Pinpoint the cell where the given text exists, returning its (X, Y) midpoint coordinate. 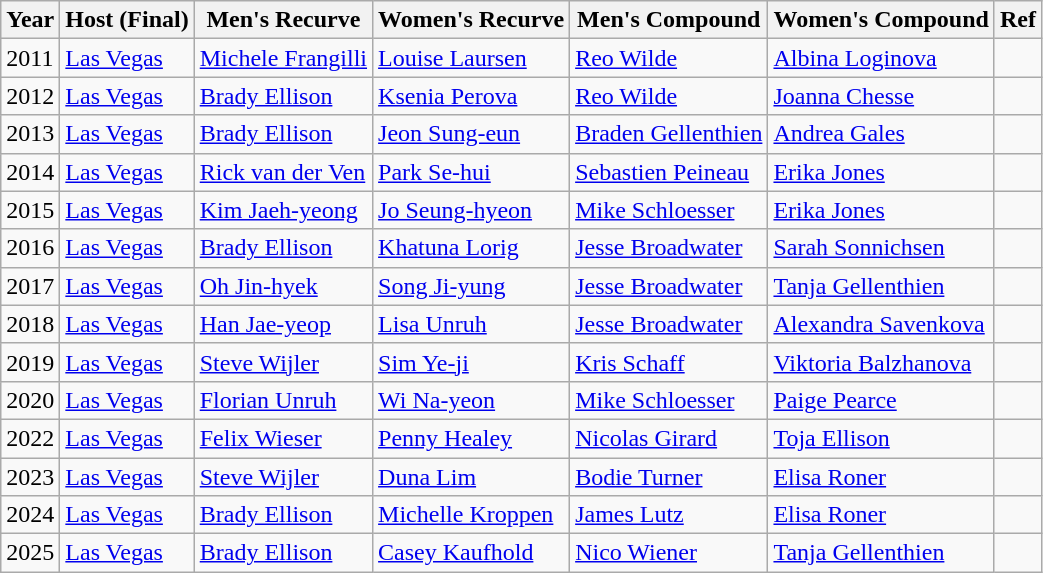
Jeon Sung-eun (472, 134)
Sim Ye-ji (472, 362)
Ksenia Perova (472, 96)
Year (30, 20)
2018 (30, 324)
Park Se-hui (472, 172)
Bodie Turner (669, 477)
James Lutz (669, 515)
2022 (30, 438)
Rick van der Ven (283, 172)
Khatuna Lorig (472, 248)
Song Ji-yung (472, 286)
2016 (30, 248)
Oh Jin-hyek (283, 286)
Han Jae-yeop (283, 324)
Albina Loginova (881, 58)
Michele Frangilli (283, 58)
Felix Wieser (283, 438)
Michelle Kroppen (472, 515)
2013 (30, 134)
Penny Healey (472, 438)
2012 (30, 96)
Joanna Chesse (881, 96)
Jo Seung-hyeon (472, 210)
2025 (30, 553)
Paige Pearce (881, 400)
2011 (30, 58)
Kim Jaeh-yeong (283, 210)
Sarah Sonnichsen (881, 248)
Wi Na-yeon (472, 400)
Duna Lim (472, 477)
Lisa Unruh (472, 324)
Casey Kaufhold (472, 553)
Andrea Gales (881, 134)
Nicolas Girard (669, 438)
Men's Compound (669, 20)
2024 (30, 515)
Men's Recurve (283, 20)
Toja Ellison (881, 438)
2017 (30, 286)
2020 (30, 400)
Nico Wiener (669, 553)
Viktoria Balzhanova (881, 362)
Women's Compound (881, 20)
2019 (30, 362)
Host (Final) (127, 20)
2014 (30, 172)
Kris Schaff (669, 362)
Florian Unruh (283, 400)
Louise Laursen (472, 58)
2023 (30, 477)
2015 (30, 210)
Ref (1018, 20)
Braden Gellenthien (669, 134)
Sebastien Peineau (669, 172)
Alexandra Savenkova (881, 324)
Women's Recurve (472, 20)
